Capture the cell that displays the provided text and extract its (X, Y) central coordinate. 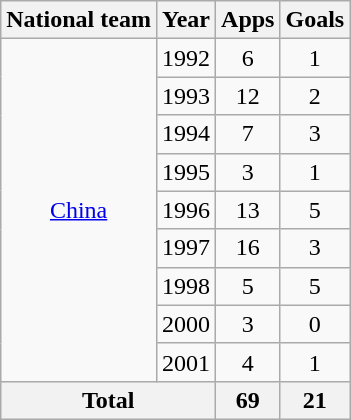
1997 (186, 248)
Apps (248, 20)
2001 (186, 362)
0 (315, 324)
China (79, 210)
1995 (186, 172)
2000 (186, 324)
69 (248, 400)
1993 (186, 96)
National team (79, 20)
16 (248, 248)
13 (248, 210)
1992 (186, 58)
6 (248, 58)
Year (186, 20)
7 (248, 134)
Goals (315, 20)
1998 (186, 286)
4 (248, 362)
1994 (186, 134)
21 (315, 400)
2 (315, 96)
Total (108, 400)
12 (248, 96)
1996 (186, 210)
